Scan for the cell matching the given text and deliver its (X, Y) coordinate at center. 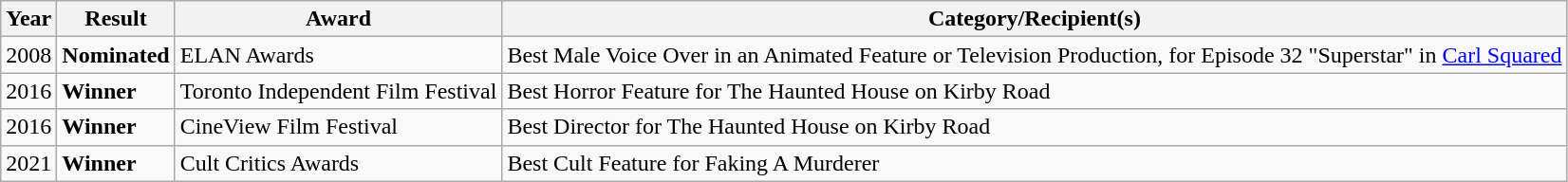
2021 (28, 163)
Toronto Independent Film Festival (338, 91)
Best Director for The Haunted House on Kirby Road (1035, 127)
Year (28, 19)
Best Cult Feature for Faking A Murderer (1035, 163)
ELAN Awards (338, 55)
Award (338, 19)
Best Horror Feature for The Haunted House on Kirby Road (1035, 91)
Nominated (116, 55)
Category/Recipient(s) (1035, 19)
Result (116, 19)
Best Male Voice Over in an Animated Feature or Television Production, for Episode 32 "Superstar" in Carl Squared (1035, 55)
Cult Critics Awards (338, 163)
2008 (28, 55)
CineView Film Festival (338, 127)
